Extract the (X, Y) coordinate from the center of the cell holding the provided text.  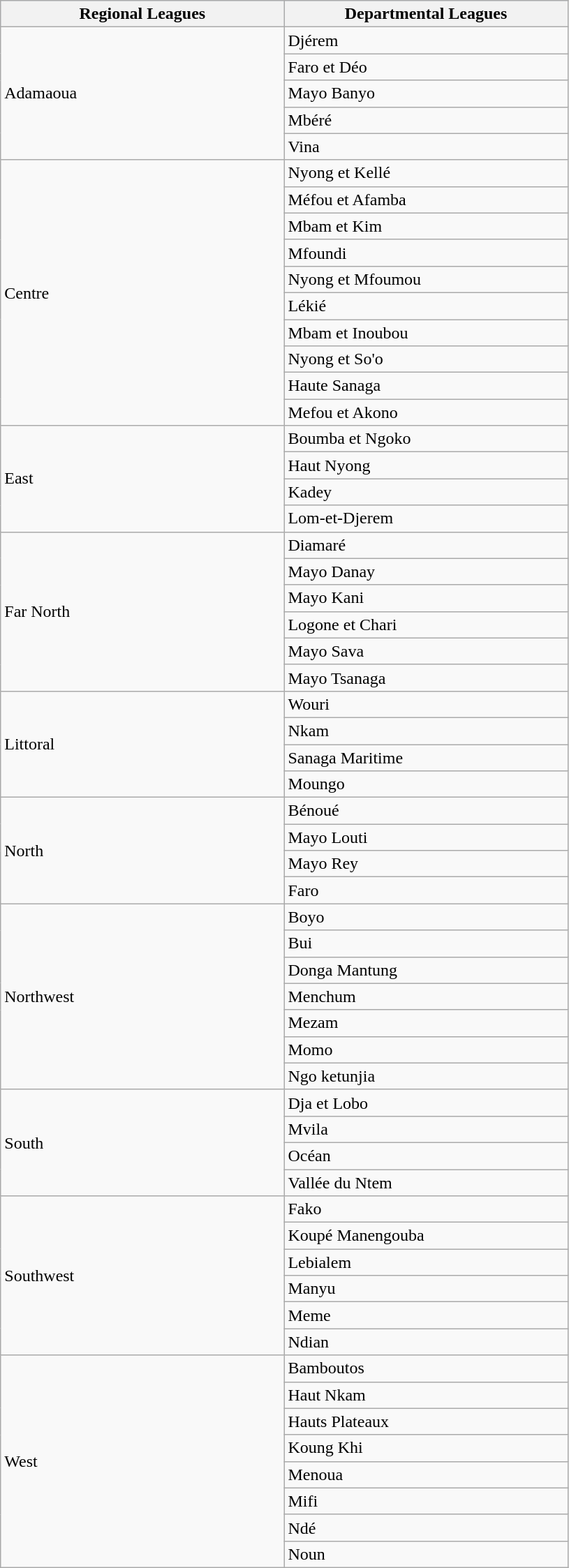
West (142, 1461)
Manyu (426, 1289)
Koung Khi (426, 1448)
Mbam et Kim (426, 226)
Lékié (426, 306)
Menchum (426, 996)
Far North (142, 611)
Mayo Louti (426, 837)
Djérem (426, 40)
Northwest (142, 996)
Fako (426, 1209)
Vina (426, 147)
Haut Nyong (426, 465)
Haute Sanaga (426, 386)
Menoua (426, 1474)
Departmental Leagues (426, 14)
Mezam (426, 1023)
Mayo Tsanaga (426, 678)
Lom-et-Djerem (426, 518)
Kadey (426, 492)
Vallée du Ntem (426, 1183)
Lebialem (426, 1262)
Southwest (142, 1276)
Faro et Déo (426, 67)
Mayo Danay (426, 572)
Mayo Sava (426, 651)
Ndian (426, 1342)
Faro (426, 890)
Boyo (426, 917)
Méfou et Afamba (426, 200)
Mbéré (426, 120)
Dja et Lobo (426, 1103)
Mayo Banyo (426, 94)
Littoral (142, 744)
Boumba et Ngoko (426, 439)
Bénoué (426, 811)
Diamaré (426, 545)
Hauts Plateaux (426, 1421)
Sanaga Maritime (426, 757)
Nyong et Kellé (426, 173)
Mefou et Akono (426, 412)
Mfoundi (426, 253)
South (142, 1142)
Mvila (426, 1129)
Nyong et Mfoumou (426, 279)
Mayo Rey (426, 864)
Bui (426, 943)
Donga Mantung (426, 970)
Regional Leagues (142, 14)
Logone et Chari (426, 625)
Wouri (426, 704)
Adamaoua (142, 94)
North (142, 851)
Koupé Manengouba (426, 1236)
East (142, 479)
Mbam et Inoubou (426, 333)
Centre (142, 293)
Ngo ketunjia (426, 1076)
Nyong et So'o (426, 359)
Bamboutos (426, 1368)
Mifi (426, 1501)
Mayo Kani (426, 598)
Haut Nkam (426, 1395)
Moungo (426, 784)
Noun (426, 1554)
Nkam (426, 731)
Océan (426, 1156)
Momo (426, 1050)
Meme (426, 1315)
Ndé (426, 1528)
